Return the (X, Y) coordinate for the center point of the cell that contains the specified text.  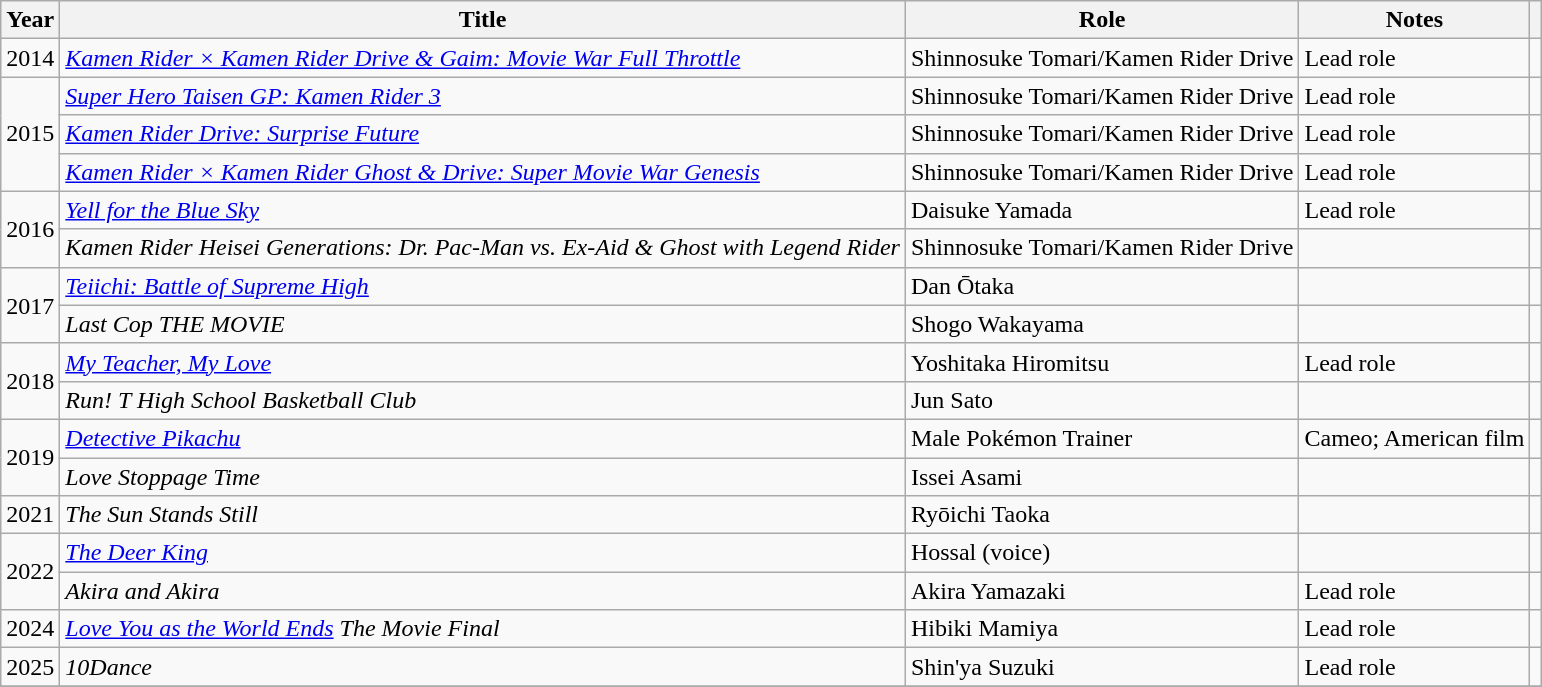
2024 (30, 629)
Daisuke Yamada (1102, 210)
Hossal (voice) (1102, 553)
2022 (30, 572)
Yoshitaka Hiromitsu (1102, 362)
Run! T High School Basketball Club (483, 400)
Cameo; American film (1414, 438)
Ryōichi Taoka (1102, 515)
2019 (30, 457)
10Dance (483, 667)
Notes (1414, 20)
Shogo Wakayama (1102, 324)
Title (483, 20)
Akira Yamazaki (1102, 591)
Role (1102, 20)
Issei Asami (1102, 477)
2021 (30, 515)
The Sun Stands Still (483, 515)
The Deer King (483, 553)
Hibiki Mamiya (1102, 629)
Jun Sato (1102, 400)
Dan Ōtaka (1102, 286)
Yell for the Blue Sky (483, 210)
Kamen Rider × Kamen Rider Drive & Gaim: Movie War Full Throttle (483, 58)
Super Hero Taisen GP: Kamen Rider 3 (483, 96)
Kamen Rider Drive: Surprise Future (483, 134)
Kamen Rider × Kamen Rider Ghost & Drive: Super Movie War Genesis (483, 172)
Male Pokémon Trainer (1102, 438)
Year (30, 20)
Shin'ya Suzuki (1102, 667)
Akira and Akira (483, 591)
2017 (30, 305)
My Teacher, My Love (483, 362)
Last Cop THE MOVIE (483, 324)
Love Stoppage Time (483, 477)
2025 (30, 667)
Detective Pikachu (483, 438)
Teiichi: Battle of Supreme High (483, 286)
2014 (30, 58)
2018 (30, 381)
2016 (30, 229)
Kamen Rider Heisei Generations: Dr. Pac-Man vs. Ex-Aid & Ghost with Legend Rider (483, 248)
2015 (30, 134)
Love You as the World Ends The Movie Final (483, 629)
